Find where the given text appears and provide that cell's center as [x, y] coordinate. 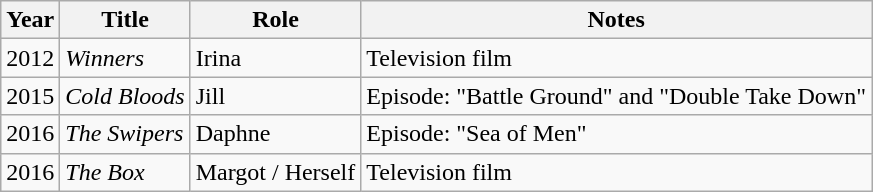
2015 [30, 96]
Daphne [276, 134]
Cold Bloods [125, 96]
Year [30, 20]
Title [125, 20]
2012 [30, 58]
Irina [276, 58]
The Swipers [125, 134]
Margot / Herself [276, 172]
Jill [276, 96]
Role [276, 20]
Episode: "Battle Ground" and "Double Take Down" [616, 96]
Episode: "Sea of Men" [616, 134]
The Box [125, 172]
Notes [616, 20]
Winners [125, 58]
